Find where the given text appears and provide that cell's center as [X, Y] coordinate. 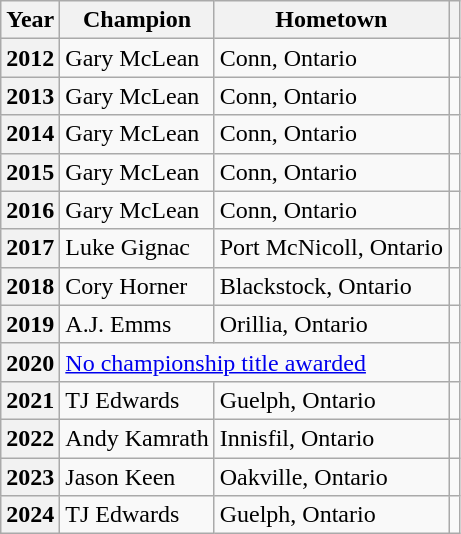
Blackstock, Ontario [331, 286]
Andy Kamrath [137, 438]
Champion [137, 20]
Port McNicoll, Ontario [331, 248]
2022 [30, 438]
Year [30, 20]
2018 [30, 286]
Oakville, Ontario [331, 477]
No championship title awarded [254, 362]
2019 [30, 324]
Hometown [331, 20]
2014 [30, 134]
2017 [30, 248]
Cory Horner [137, 286]
2012 [30, 58]
A.J. Emms [137, 324]
2021 [30, 400]
Luke Gignac [137, 248]
Orillia, Ontario [331, 324]
2023 [30, 477]
Innisfil, Ontario [331, 438]
Jason Keen [137, 477]
2013 [30, 96]
2015 [30, 172]
2020 [30, 362]
2016 [30, 210]
2024 [30, 515]
